Find where the given text appears and provide that cell's center as [X, Y] coordinate. 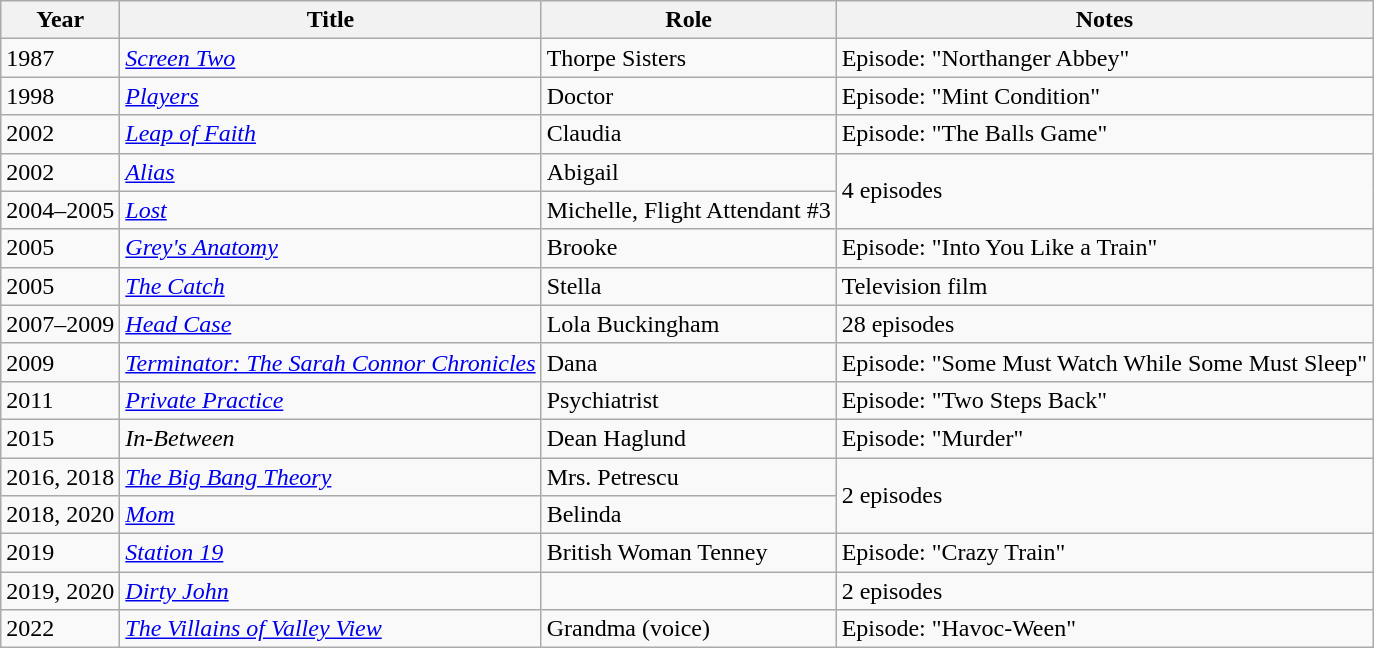
4 episodes [1104, 191]
Screen Two [330, 58]
Claudia [688, 134]
2011 [60, 400]
Title [330, 20]
Belinda [688, 515]
Mrs. Petrescu [688, 477]
Thorpe Sisters [688, 58]
Abigail [688, 172]
Players [330, 96]
Television film [1104, 286]
2018, 2020 [60, 515]
British Woman Tenney [688, 553]
Head Case [330, 324]
Episode: "Mint Condition" [1104, 96]
Episode: "The Balls Game" [1104, 134]
Dean Haglund [688, 438]
Year [60, 20]
Private Practice [330, 400]
28 episodes [1104, 324]
2019, 2020 [60, 591]
Episode: "Havoc-Ween" [1104, 629]
Dana [688, 362]
Stella [688, 286]
Michelle, Flight Attendant #3 [688, 210]
Episode: "Murder" [1104, 438]
The Catch [330, 286]
Episode: "Two Steps Back" [1104, 400]
2004–2005 [60, 210]
Doctor [688, 96]
2007–2009 [60, 324]
2015 [60, 438]
2016, 2018 [60, 477]
2019 [60, 553]
Dirty John [330, 591]
Terminator: The Sarah Connor Chronicles [330, 362]
Alias [330, 172]
2009 [60, 362]
1987 [60, 58]
Episode: "Crazy Train" [1104, 553]
Lola Buckingham [688, 324]
The Villains of Valley View [330, 629]
Episode: "Into You Like a Train" [1104, 248]
Station 19 [330, 553]
Brooke [688, 248]
Episode: "Some Must Watch While Some Must Sleep" [1104, 362]
1998 [60, 96]
In-Between [330, 438]
2022 [60, 629]
Mom [330, 515]
The Big Bang Theory [330, 477]
Lost [330, 210]
Grey's Anatomy [330, 248]
Notes [1104, 20]
Grandma (voice) [688, 629]
Psychiatrist [688, 400]
Role [688, 20]
Episode: "Northanger Abbey" [1104, 58]
Leap of Faith [330, 134]
